Detect which cell encompasses the target text, then output its (x, y) center coordinate. 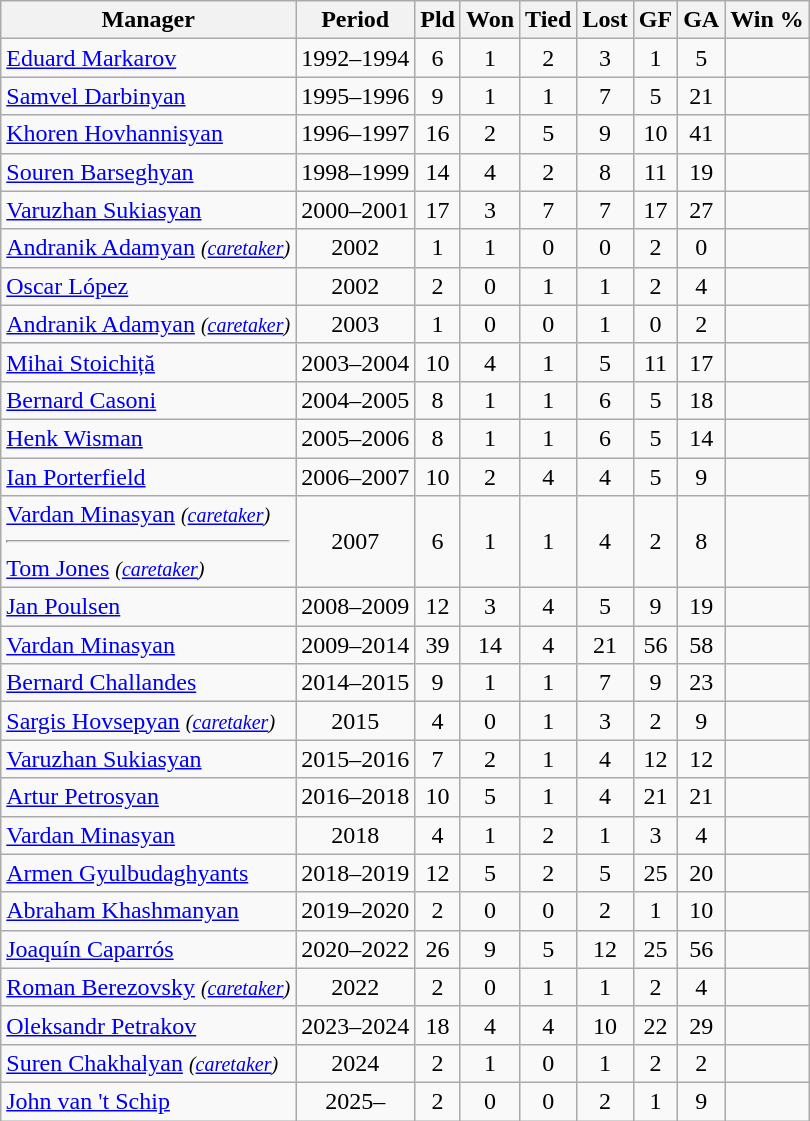
Joaquín Caparrós (148, 949)
1998–1999 (356, 172)
2015–2016 (356, 759)
2016–2018 (356, 797)
2009–2014 (356, 645)
1992–1994 (356, 58)
Abraham Khashmanyan (148, 911)
2023–2024 (356, 1025)
John van 't Schip (148, 1101)
GA (702, 20)
22 (655, 1025)
Lost (605, 20)
2019–2020 (356, 911)
2015 (356, 721)
Eduard Markarov (148, 58)
Suren Chakhalyan (caretaker) (148, 1063)
GF (655, 20)
1995–1996 (356, 96)
2025– (356, 1101)
2008–2009 (356, 607)
Manager (148, 20)
2004–2005 (356, 400)
Artur Petrosyan (148, 797)
Henk Wisman (148, 438)
Oleksandr Petrakov (148, 1025)
2024 (356, 1063)
39 (438, 645)
20 (702, 873)
Oscar López (148, 286)
Souren Barseghyan (148, 172)
1996–1997 (356, 134)
Tied (548, 20)
Vardan Minasyan (caretaker) Tom Jones (caretaker) (148, 542)
Samvel Darbinyan (148, 96)
2018–2019 (356, 873)
2020–2022 (356, 949)
23 (702, 683)
2014–2015 (356, 683)
26 (438, 949)
2005–2006 (356, 438)
2006–2007 (356, 477)
Win % (768, 20)
2018 (356, 835)
27 (702, 210)
Pld (438, 20)
Roman Berezovsky (caretaker) (148, 987)
16 (438, 134)
2003 (356, 324)
2000–2001 (356, 210)
2022 (356, 987)
2007 (356, 542)
Jan Poulsen (148, 607)
Bernard Casoni (148, 400)
58 (702, 645)
Armen Gyulbudaghyants (148, 873)
Khoren Hovhannisyan (148, 134)
Ian Porterfield (148, 477)
Won (490, 20)
Period (356, 20)
Bernard Challandes (148, 683)
Sargis Hovsepyan (caretaker) (148, 721)
41 (702, 134)
Mihai Stoichiță (148, 362)
29 (702, 1025)
2003–2004 (356, 362)
